Find where the given text appears and provide that cell's center as [x, y] coordinate. 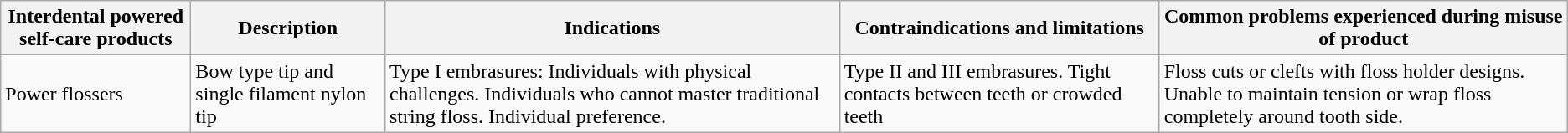
Power flossers [95, 94]
Floss cuts or clefts with floss holder designs. Unable to maintain tension or wrap floss completely around tooth side. [1364, 94]
Contraindications and limitations [999, 28]
Common problems experienced during misuse of product [1364, 28]
Interdental powered self-care products [95, 28]
Type II and III embrasures. Tight contacts between teeth or crowded teeth [999, 94]
Bow type tip and single filament nylon tip [288, 94]
Description [288, 28]
Indications [611, 28]
Type I embrasures: Individuals with physical challenges. Individuals who cannot master traditional string floss. Individual preference. [611, 94]
